Extract the [x, y] coordinate from the center of the cell holding the provided text.  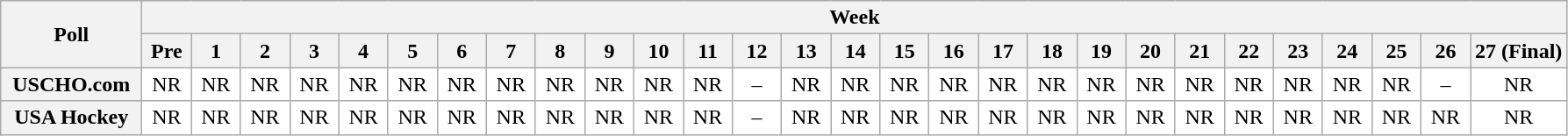
7 [511, 51]
USCHO.com [72, 84]
18 [1052, 51]
8 [560, 51]
22 [1249, 51]
16 [954, 51]
Poll [72, 34]
6 [462, 51]
Pre [167, 51]
9 [609, 51]
10 [658, 51]
23 [1298, 51]
26 [1445, 51]
19 [1101, 51]
11 [707, 51]
27 (Final) [1519, 51]
12 [757, 51]
4 [363, 51]
24 [1347, 51]
25 [1396, 51]
13 [806, 51]
15 [905, 51]
17 [1003, 51]
3 [314, 51]
14 [856, 51]
2 [265, 51]
21 [1199, 51]
5 [412, 51]
1 [216, 51]
Week [855, 18]
20 [1150, 51]
USA Hockey [72, 118]
